Output the [x, y] coordinate of the center of the cell containing the given text.  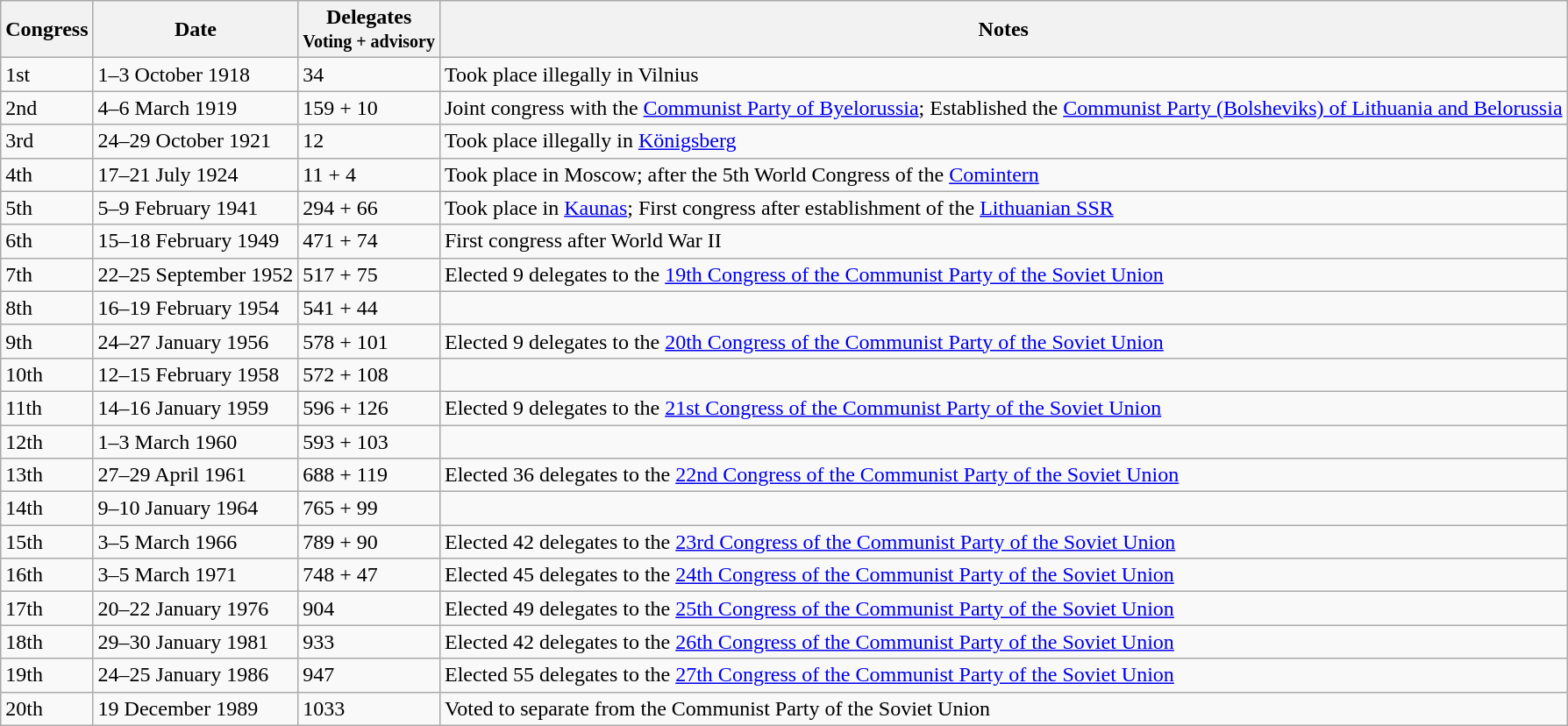
First congress after World War II [1003, 241]
765 + 99 [369, 509]
DelegatesVoting + advisory [369, 30]
9th [47, 341]
Elected 42 delegates to the 23rd Congress of the Communist Party of the Soviet Union [1003, 542]
Elected 9 delegates to the 20th Congress of the Communist Party of the Soviet Union [1003, 341]
541 + 44 [369, 308]
593 + 103 [369, 441]
4th [47, 174]
1st [47, 75]
19 December 1989 [196, 708]
12–15 February 1958 [196, 374]
15th [47, 542]
10th [47, 374]
517 + 75 [369, 274]
596 + 126 [369, 408]
22–25 September 1952 [196, 274]
27–29 April 1961 [196, 475]
Elected 55 delegates to the 27th Congress of the Communist Party of the Soviet Union [1003, 675]
789 + 90 [369, 542]
24–25 January 1986 [196, 675]
Took place in Moscow; after the 5th World Congress of the Comintern [1003, 174]
9–10 January 1964 [196, 509]
Elected 42 delegates to the 26th Congress of the Communist Party of the Soviet Union [1003, 642]
Voted to separate from the Communist Party of the Soviet Union [1003, 708]
3–5 March 1966 [196, 542]
159 + 10 [369, 108]
933 [369, 642]
12 [369, 141]
471 + 74 [369, 241]
Took place illegally in Vilnius [1003, 75]
Elected 49 delegates to the 25th Congress of the Communist Party of the Soviet Union [1003, 609]
Elected 9 delegates to the 19th Congress of the Communist Party of the Soviet Union [1003, 274]
Elected 36 delegates to the 22nd Congress of the Communist Party of the Soviet Union [1003, 475]
Took place in Kaunas; First congress after establishment of the Lithuanian SSR [1003, 208]
19th [47, 675]
20–22 January 1976 [196, 609]
17–21 July 1924 [196, 174]
Date [196, 30]
34 [369, 75]
2nd [47, 108]
748 + 47 [369, 575]
17th [47, 609]
1–3 March 1960 [196, 441]
294 + 66 [369, 208]
Joint congress with the Communist Party of Byelorussia; Established the Communist Party (Bolsheviks) of Lithuania and Belorussia [1003, 108]
24–29 October 1921 [196, 141]
18th [47, 642]
29–30 January 1981 [196, 642]
5–9 February 1941 [196, 208]
8th [47, 308]
7th [47, 274]
Elected 45 delegates to the 24th Congress of the Communist Party of the Soviet Union [1003, 575]
16–19 February 1954 [196, 308]
4–6 March 1919 [196, 108]
13th [47, 475]
15–18 February 1949 [196, 241]
11th [47, 408]
5th [47, 208]
572 + 108 [369, 374]
6th [47, 241]
16th [47, 575]
1–3 October 1918 [196, 75]
904 [369, 609]
Notes [1003, 30]
12th [47, 441]
Congress [47, 30]
Elected 9 delegates to the 21st Congress of the Communist Party of the Soviet Union [1003, 408]
11 + 4 [369, 174]
1033 [369, 708]
14th [47, 509]
3rd [47, 141]
20th [47, 708]
14–16 January 1959 [196, 408]
3–5 March 1971 [196, 575]
24–27 January 1956 [196, 341]
688 + 119 [369, 475]
Took place illegally in Königsberg [1003, 141]
947 [369, 675]
578 + 101 [369, 341]
